Find where the given text appears and provide that cell's center as [X, Y] coordinate. 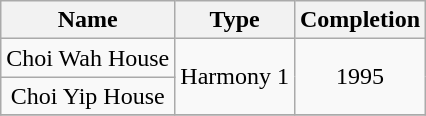
Completion [360, 20]
Name [88, 20]
1995 [360, 77]
Choi Wah House [88, 58]
Choi Yip House [88, 96]
Harmony 1 [235, 77]
Type [235, 20]
